Provide the [x, y] coordinate of the cell's center where the given text is located.  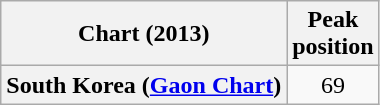
South Korea (Gaon Chart) [144, 85]
69 [333, 85]
Peakposition [333, 34]
Chart (2013) [144, 34]
